Output the (x, y) coordinate of the center of the cell containing the given text.  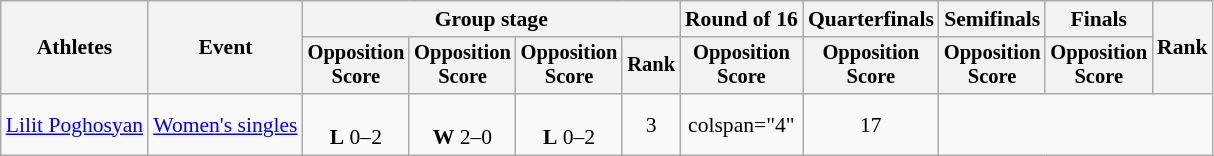
Semifinals (992, 19)
Athletes (74, 48)
Event (225, 48)
colspan="4" (742, 124)
3 (651, 124)
17 (871, 124)
Round of 16 (742, 19)
Women's singles (225, 124)
Quarterfinals (871, 19)
Finals (1098, 19)
Group stage (492, 19)
W 2–0 (462, 124)
Lilit Poghosyan (74, 124)
